Find where the given text appears and provide that cell's center as [X, Y] coordinate. 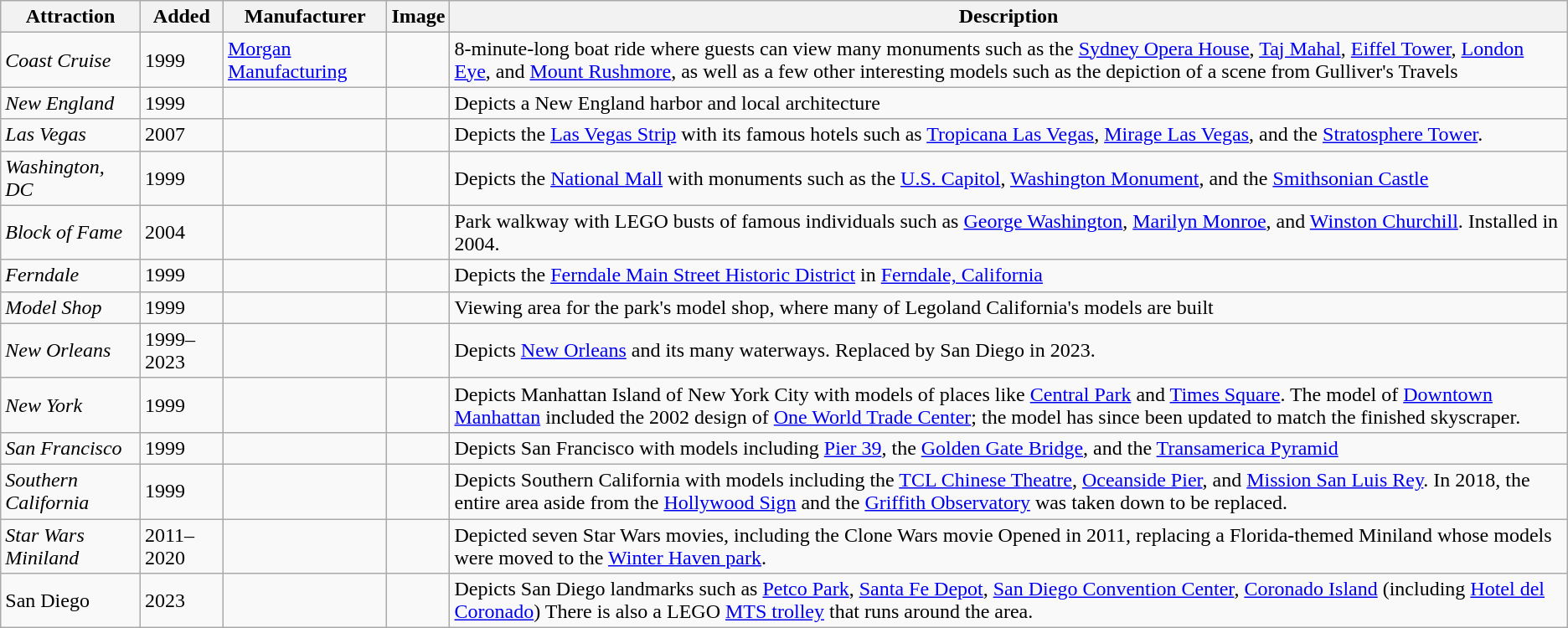
Ferndale [70, 275]
Depicts New Orleans and its many waterways. Replaced by San Diego in 2023. [1008, 350]
Coast Cruise [70, 60]
New York [70, 405]
1999–2023 [181, 350]
Washington, DC [70, 178]
2011–2020 [181, 546]
Image [419, 17]
Depicts San Francisco with models including Pier 39, the Golden Gate Bridge, and the Transamerica Pyramid [1008, 448]
2004 [181, 233]
Depicts the Las Vegas Strip with its famous hotels such as Tropicana Las Vegas, Mirage Las Vegas, and the Stratosphere Tower. [1008, 135]
2007 [181, 135]
Attraction [70, 17]
Depicts the National Mall with monuments such as the U.S. Capitol, Washington Monument, and the Smithsonian Castle [1008, 178]
New Orleans [70, 350]
2023 [181, 601]
Las Vegas [70, 135]
Block of Fame [70, 233]
Viewing area for the park's model shop, where many of Legoland California's models are built [1008, 307]
Morgan Manufacturing [305, 60]
Depicts the Ferndale Main Street Historic District in Ferndale, California [1008, 275]
San Diego [70, 601]
Added [181, 17]
Description [1008, 17]
Model Shop [70, 307]
New England [70, 103]
San Francisco [70, 448]
Manufacturer [305, 17]
Star Wars Miniland [70, 546]
Park walkway with LEGO busts of famous individuals such as George Washington, Marilyn Monroe, and Winston Churchill. Installed in 2004. [1008, 233]
Depicts a New England harbor and local architecture [1008, 103]
Southern California [70, 491]
